From the cell containing the given text, extract its center point as (x, y) coordinate. 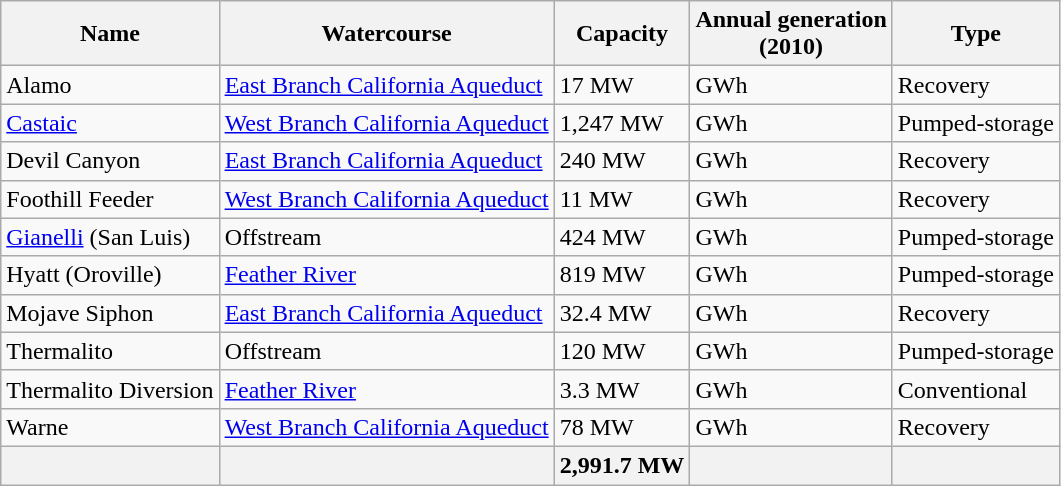
424 MW (622, 237)
32.4 MW (622, 313)
Mojave Siphon (110, 313)
Castaic (110, 123)
Watercourse (386, 34)
2,991.7 MW (622, 465)
Thermalito (110, 351)
Alamo (110, 85)
819 MW (622, 275)
Conventional (976, 389)
Thermalito Diversion (110, 389)
Hyatt (Oroville) (110, 275)
Warne (110, 427)
78 MW (622, 427)
Annual generation(2010) (791, 34)
120 MW (622, 351)
240 MW (622, 161)
11 MW (622, 199)
Type (976, 34)
17 MW (622, 85)
1,247 MW (622, 123)
Gianelli (San Luis) (110, 237)
Foothill Feeder (110, 199)
Capacity (622, 34)
Name (110, 34)
3.3 MW (622, 389)
Devil Canyon (110, 161)
